Locate the cell with the specified text and output its [X, Y] center coordinate. 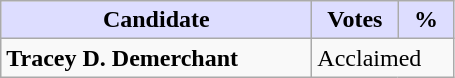
Candidate [156, 20]
Tracey D. Demerchant [156, 58]
Votes [355, 20]
Acclaimed [383, 58]
% [426, 20]
